From the cell containing the given text, extract its center point as [x, y] coordinate. 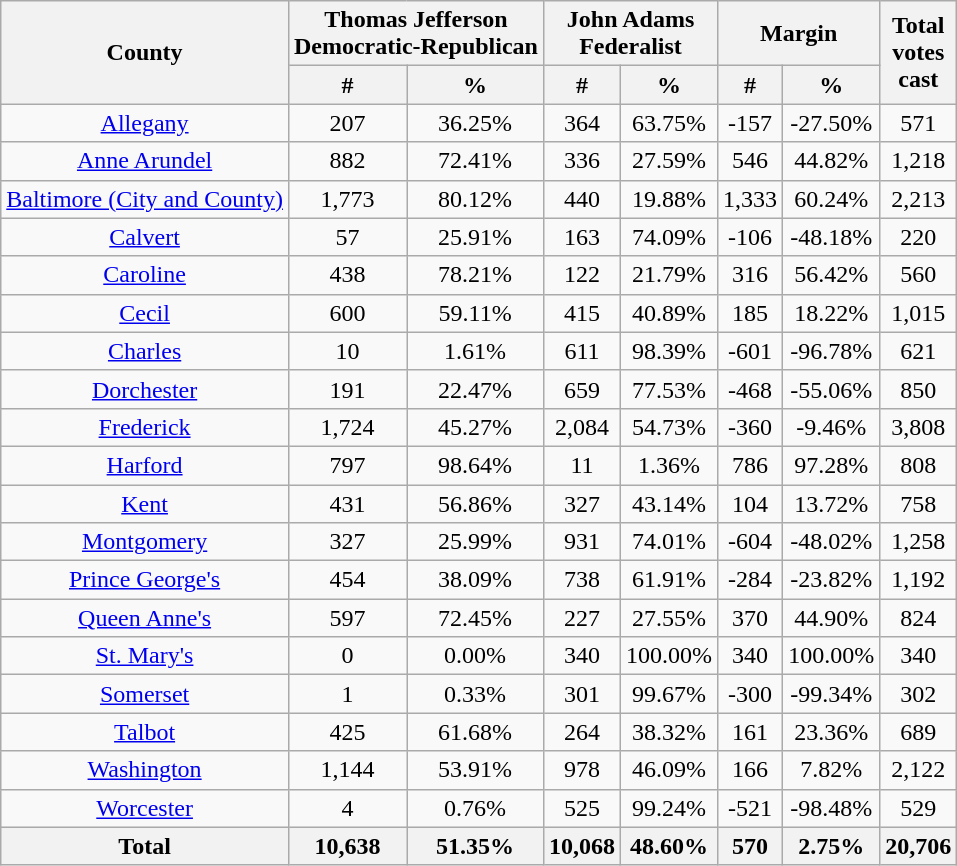
454 [347, 580]
St. Mary's [145, 656]
74.01% [670, 542]
County [145, 52]
570 [750, 846]
48.60% [670, 846]
-98.48% [832, 808]
99.67% [670, 694]
227 [582, 618]
20,706 [918, 846]
166 [750, 770]
Caroline [145, 275]
72.45% [476, 618]
Kent [145, 503]
2,122 [918, 770]
-9.46% [832, 427]
336 [582, 161]
-48.02% [832, 542]
415 [582, 313]
-284 [750, 580]
525 [582, 808]
-106 [750, 237]
-468 [750, 389]
824 [918, 618]
850 [918, 389]
370 [750, 618]
1.36% [670, 465]
302 [918, 694]
220 [918, 237]
97.28% [832, 465]
659 [582, 389]
Worcester [145, 808]
-601 [750, 351]
978 [582, 770]
-360 [750, 427]
Baltimore (City and County) [145, 199]
54.73% [670, 427]
2.75% [832, 846]
Cecil [145, 313]
27.55% [670, 618]
61.91% [670, 580]
364 [582, 123]
122 [582, 275]
22.47% [476, 389]
10,638 [347, 846]
571 [918, 123]
Anne Arundel [145, 161]
2,213 [918, 199]
191 [347, 389]
56.86% [476, 503]
Harford [145, 465]
72.41% [476, 161]
1.61% [476, 351]
0.33% [476, 694]
2,084 [582, 427]
104 [750, 503]
77.53% [670, 389]
1,144 [347, 770]
44.90% [832, 618]
-157 [750, 123]
1,333 [750, 199]
57 [347, 237]
10 [347, 351]
-300 [750, 694]
27.59% [670, 161]
-99.34% [832, 694]
74.09% [670, 237]
689 [918, 732]
Thomas JeffersonDemocratic-Republican [416, 34]
1,015 [918, 313]
621 [918, 351]
3,808 [918, 427]
1,192 [918, 580]
163 [582, 237]
738 [582, 580]
40.89% [670, 313]
Calvert [145, 237]
-604 [750, 542]
931 [582, 542]
80.12% [476, 199]
53.91% [476, 770]
19.88% [670, 199]
425 [347, 732]
38.32% [670, 732]
786 [750, 465]
51.35% [476, 846]
-23.82% [832, 580]
Prince George's [145, 580]
46.09% [670, 770]
161 [750, 732]
1,724 [347, 427]
264 [582, 732]
61.68% [476, 732]
23.36% [832, 732]
301 [582, 694]
316 [750, 275]
45.27% [476, 427]
882 [347, 161]
Somerset [145, 694]
56.42% [832, 275]
21.79% [670, 275]
36.25% [476, 123]
Total [145, 846]
99.24% [670, 808]
1,258 [918, 542]
-48.18% [832, 237]
1 [347, 694]
78.21% [476, 275]
0.76% [476, 808]
597 [347, 618]
438 [347, 275]
11 [582, 465]
Montgomery [145, 542]
Washington [145, 770]
560 [918, 275]
98.64% [476, 465]
Talbot [145, 732]
Totalvotescast [918, 52]
611 [582, 351]
Allegany [145, 123]
4 [347, 808]
431 [347, 503]
7.82% [832, 770]
43.14% [670, 503]
-27.50% [832, 123]
1,773 [347, 199]
18.22% [832, 313]
25.99% [476, 542]
63.75% [670, 123]
0.00% [476, 656]
98.39% [670, 351]
0 [347, 656]
25.91% [476, 237]
-96.78% [832, 351]
10,068 [582, 846]
1,218 [918, 161]
38.09% [476, 580]
600 [347, 313]
Charles [145, 351]
808 [918, 465]
Margin [799, 34]
797 [347, 465]
60.24% [832, 199]
John AdamsFederalist [630, 34]
185 [750, 313]
546 [750, 161]
758 [918, 503]
-55.06% [832, 389]
44.82% [832, 161]
13.72% [832, 503]
529 [918, 808]
Queen Anne's [145, 618]
-521 [750, 808]
440 [582, 199]
Dorchester [145, 389]
59.11% [476, 313]
Frederick [145, 427]
207 [347, 123]
